Detect which cell encompasses the target text, then output its [X, Y] center coordinate. 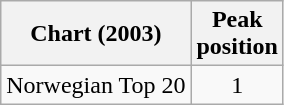
1 [237, 85]
Peakposition [237, 34]
Chart (2003) [96, 34]
Norwegian Top 20 [96, 85]
